Output the [x, y] coordinate of the center of the cell containing the given text.  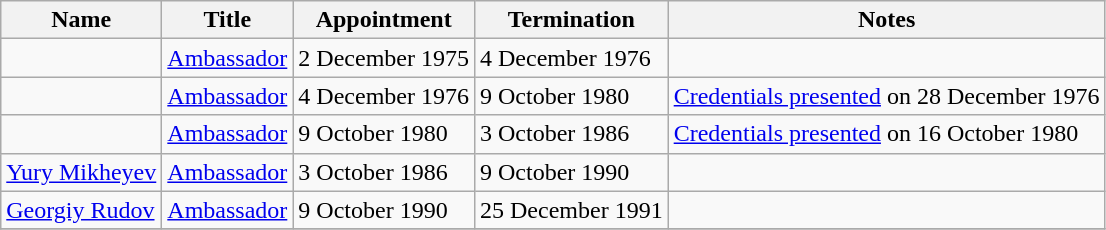
Yury Mikheyev [82, 172]
25 December 1991 [571, 210]
Georgiy Rudov [82, 210]
Notes [886, 20]
Termination [571, 20]
2 December 1975 [384, 58]
Name [82, 20]
Appointment [384, 20]
Credentials presented on 16 October 1980 [886, 134]
Title [228, 20]
Credentials presented on 28 December 1976 [886, 96]
